Output the (X, Y) coordinate of the center of the cell containing the given text.  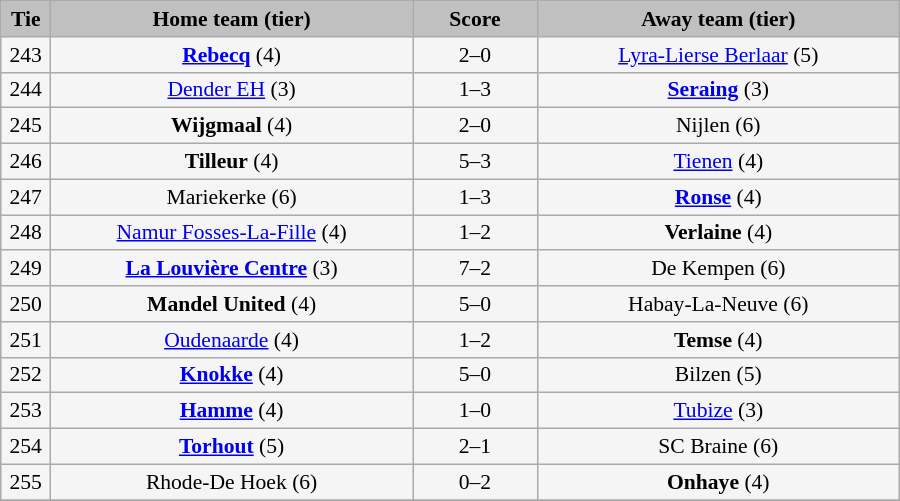
Score (476, 19)
Lyra-Lierse Berlaar (5) (718, 55)
Oudenaarde (4) (232, 340)
Seraing (3) (718, 90)
Habay-La-Neuve (6) (718, 304)
1–0 (476, 411)
Verlaine (4) (718, 233)
Tienen (4) (718, 162)
Nijlen (6) (718, 126)
255 (26, 482)
Hamme (4) (232, 411)
Tilleur (4) (232, 162)
246 (26, 162)
Torhout (5) (232, 447)
Mandel United (4) (232, 304)
Temse (4) (718, 340)
253 (26, 411)
Bilzen (5) (718, 375)
Home team (tier) (232, 19)
Tubize (3) (718, 411)
De Kempen (6) (718, 269)
244 (26, 90)
Namur Fosses-La-Fille (4) (232, 233)
247 (26, 197)
La Louvière Centre (3) (232, 269)
SC Braine (6) (718, 447)
Tie (26, 19)
251 (26, 340)
Rhode-De Hoek (6) (232, 482)
254 (26, 447)
5–3 (476, 162)
Ronse (4) (718, 197)
0–2 (476, 482)
Wijgmaal (4) (232, 126)
Knokke (4) (232, 375)
7–2 (476, 269)
Rebecq (4) (232, 55)
Mariekerke (6) (232, 197)
245 (26, 126)
243 (26, 55)
Away team (tier) (718, 19)
249 (26, 269)
Dender EH (3) (232, 90)
248 (26, 233)
Onhaye (4) (718, 482)
250 (26, 304)
252 (26, 375)
2–1 (476, 447)
